Determine the (x, y) coordinate at the center of the cell enclosing the given text.  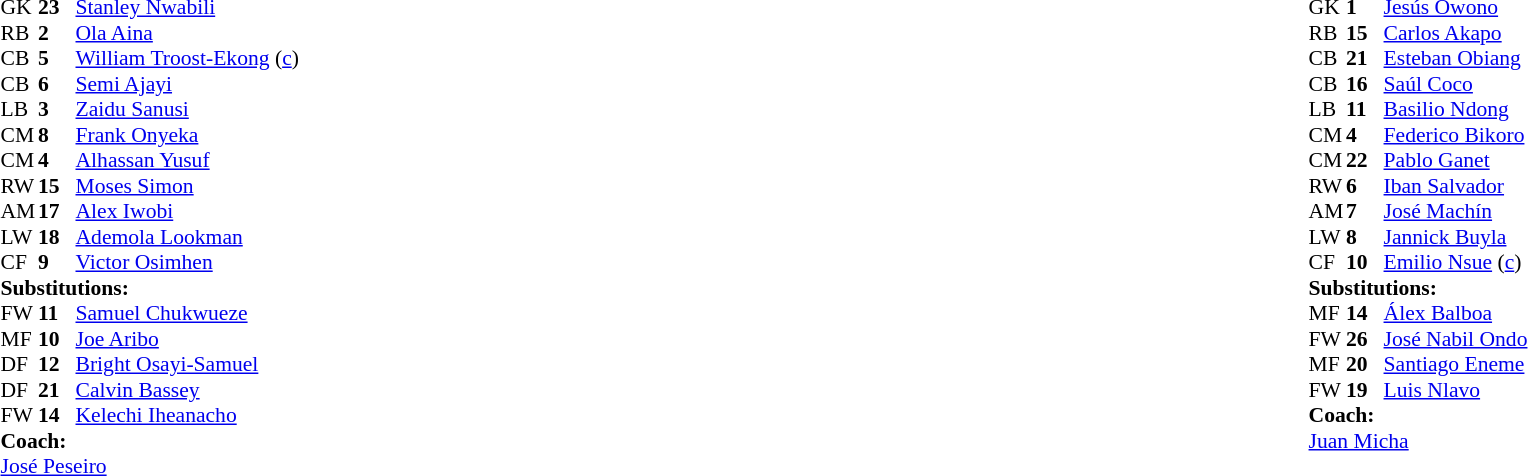
7 (1365, 211)
Luis Nlavo (1456, 390)
Frank Onyeka (188, 135)
Zaidu Sanusi (188, 109)
Samuel Chukwueze (188, 313)
Bright Osayi-Samuel (188, 365)
Alhassan Yusuf (188, 161)
Emilio Nsue (c) (1456, 263)
Pablo Ganet (1456, 161)
3 (57, 109)
José Nabil Ondo (1456, 339)
2 (57, 33)
Joe Aribo (188, 339)
Semi Ajayi (188, 84)
12 (57, 365)
17 (57, 211)
Alex Iwobi (188, 211)
19 (1365, 390)
Esteban Obiang (1456, 59)
18 (57, 237)
Ademola Lookman (188, 237)
Saúl Coco (1456, 84)
William Troost-Ekong (c) (188, 59)
20 (1365, 365)
16 (1365, 84)
22 (1365, 161)
Moses Simon (188, 186)
Basilio Ndong (1456, 109)
Santiago Eneme (1456, 365)
Álex Balboa (1456, 313)
9 (57, 263)
5 (57, 59)
Juan Micha (1418, 441)
Calvin Bassey (188, 390)
Kelechi Iheanacho (188, 415)
Federico Bikoro (1456, 135)
Victor Osimhen (188, 263)
Jannick Buyla (1456, 237)
José Machín (1456, 211)
Carlos Akapo (1456, 33)
Ola Aina (188, 33)
Iban Salvador (1456, 186)
26 (1365, 339)
